Extract the [x, y] coordinate from the center of the cell holding the provided text.  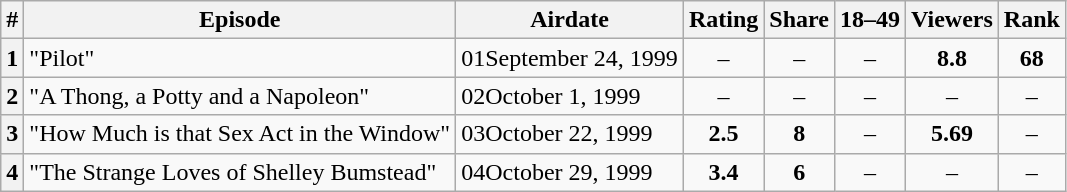
5.69 [952, 134]
Share [800, 20]
3.4 [723, 172]
2 [12, 96]
"How Much is that Sex Act in the Window" [240, 134]
8 [800, 134]
Rank [1032, 20]
03October 22, 1999 [570, 134]
3 [12, 134]
"A Thong, a Potty and a Napoleon" [240, 96]
4 [12, 172]
Airdate [570, 20]
Rating [723, 20]
04October 29, 1999 [570, 172]
"Pilot" [240, 58]
1 [12, 58]
02October 1, 1999 [570, 96]
2.5 [723, 134]
# [12, 20]
68 [1032, 58]
"The Strange Loves of Shelley Bumstead" [240, 172]
Episode [240, 20]
18–49 [870, 20]
6 [800, 172]
01September 24, 1999 [570, 58]
8.8 [952, 58]
Viewers [952, 20]
